Extract the [X, Y] coordinate from the center of the cell holding the provided text.  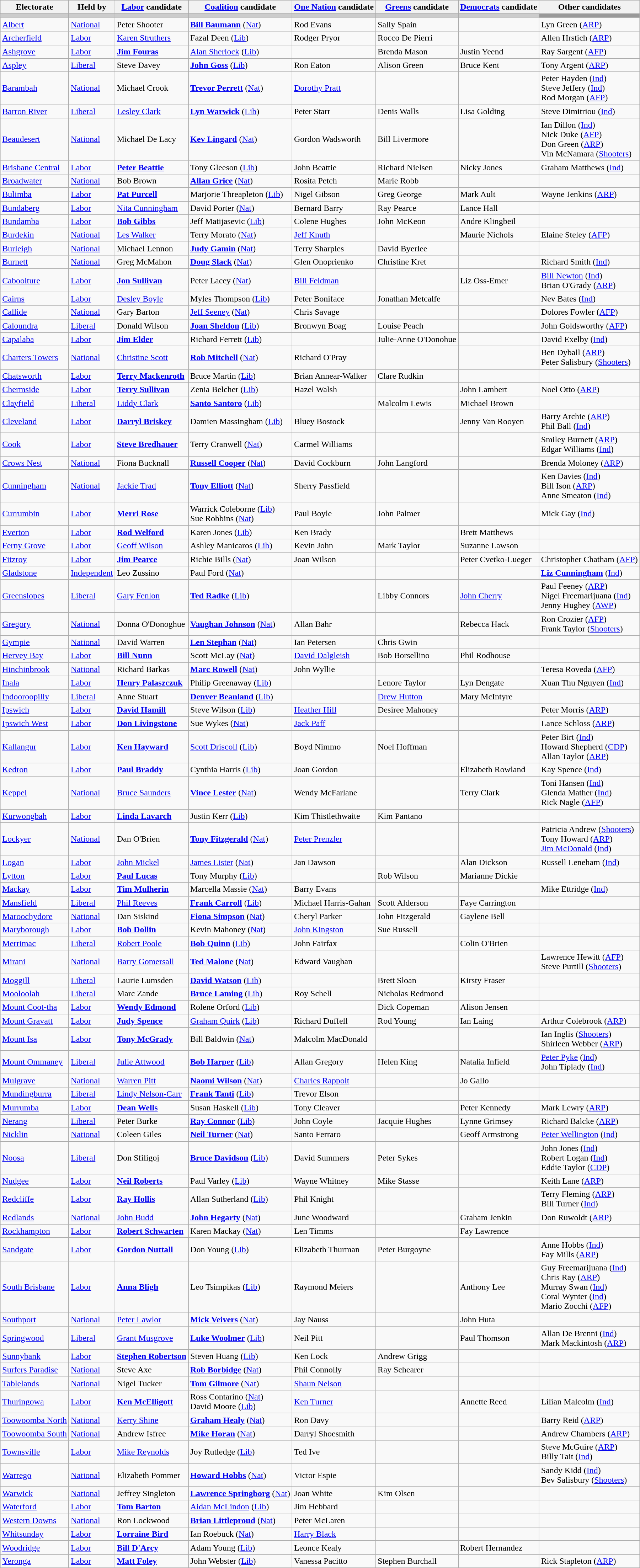
Carmel Williams [334, 444]
Mount Gravatt [35, 1021]
Bundaberg [35, 208]
Cheryl Parker [334, 916]
Aspley [35, 65]
Ray Connor (Lib) [240, 1121]
Rockhampton [35, 1231]
Denver Beanland (Lib) [240, 696]
Doug Slack (Nat) [240, 262]
Bill D'Arcy [151, 1547]
Mark Ault [499, 194]
Peter Beattie [151, 167]
Clare Rudkin [417, 376]
Bundamba [35, 222]
Bluey Bostock [334, 421]
Ron Davy [334, 1420]
Terry Mackenroth [151, 376]
Noel Otto (ARP) [590, 389]
Fay Lawrence [499, 1231]
Andrew Grigg [417, 1356]
Kevin Mahoney (Nat) [240, 930]
Bob Gibbs [151, 222]
Nev Bates (Ind) [590, 299]
Graham Healy (Nat) [240, 1420]
Chris Savage [334, 312]
Guy Freemarijuana (Ind)Chris Ray (ARP)Murray Swan (Ind)Coral Wynter (Ind)Mario Zocchi (AFP) [590, 1287]
John McKeon [417, 222]
Brian Littleproud (Nat) [240, 1520]
Rod Evans [334, 25]
Tablelands [35, 1383]
Neil Turner (Nat) [240, 1135]
Ross Contarino (Nat)David Moore (Lib) [240, 1402]
Surfers Paradise [35, 1370]
Kim Thistlethwaite [334, 816]
Russell Cooper (Nat) [240, 463]
Cunningham [35, 486]
Barambah [35, 88]
Geoff Wilson [151, 546]
Electorate [35, 7]
Mary McIntyre [499, 696]
Paul Varley (Lib) [240, 1181]
Bob Quinn (Lib) [240, 943]
Julie-Anne O'Donohue [417, 339]
Joan Wilson [334, 559]
Justin Yeend [499, 52]
Moggill [35, 980]
Tom Gilmore (Nat) [240, 1383]
Kay Spence (Ind) [590, 770]
Barry Gomersall [151, 961]
Don Ruwoldt (ARP) [590, 1217]
Leonce Kealy [334, 1547]
Lisa Golding [499, 111]
Leo Tsimpikas (Lib) [240, 1287]
Michael Crook [151, 88]
Ted Ive [334, 1452]
Gregory [35, 624]
Matt Foley [151, 1561]
Thuringowa [35, 1402]
Steve Bredhauer [151, 444]
Ian Dillon (Ind)Nick Duke (AFP)Don Green (ARP)Vin McNamara (Shooters) [590, 139]
Gary Barton [151, 312]
John Goss (Lib) [240, 65]
Allan De Brenni (Ind)Mark Mackintosh (ARP) [590, 1338]
Southport [35, 1319]
Jeffrey Singleton [151, 1493]
Helen King [417, 1062]
John Kingston [334, 930]
John Fitzgerald [417, 916]
Mick Gay (Ind) [590, 514]
Philip Greenaway (Lib) [240, 683]
Phil Reeves [151, 903]
Caboolture [35, 280]
Richard Balcke (ARP) [590, 1121]
Rocco De Pierri [417, 38]
Ray Hollis [151, 1199]
Len Stephan (Nat) [240, 642]
John Lambert [499, 389]
Bronwyn Boag [334, 326]
Paul Boyle [334, 514]
Allan Bahr [334, 624]
Dean Wells [151, 1108]
Mirani [35, 961]
Townsville [35, 1452]
Kerry Shine [151, 1420]
Paul Braddy [151, 770]
Tony Cleaver [334, 1108]
Peter McLaren [334, 1520]
Frank Carroll (Lib) [240, 903]
Mike Horan (Nat) [240, 1434]
John Hegarty (Nat) [240, 1217]
Coleen Giles [151, 1135]
Scott Alderson [417, 903]
Pat Purcell [151, 194]
Lindy Nelson-Carr [151, 1094]
Phil Knight [334, 1199]
Ray Schearer [417, 1370]
Albert [35, 25]
Everton [35, 532]
Rob Wilson [417, 876]
Greenslopes [35, 596]
Bulimba [35, 194]
Glen Onoprienko [334, 262]
Liddy Clark [151, 403]
Other candidates [590, 7]
Caloundra [35, 326]
Anne Stuart [151, 696]
Don Sfiligoj [151, 1158]
Kim Olsen [417, 1493]
Elizabeth Pommer [151, 1475]
John Beattie [334, 167]
Michael Brown [499, 403]
Rosita Petch [334, 181]
Bruce Martin (Lib) [240, 376]
Archerfield [35, 38]
Denis Walls [417, 111]
Clayfield [35, 403]
Stephen Burchall [417, 1561]
Tony McGrady [151, 1039]
Joan Gordon [334, 770]
Peter Sykes [417, 1158]
Nigel Gibson [334, 194]
Mark Taylor [417, 546]
Ashgrove [35, 52]
Nerang [35, 1121]
Scott Driscoll (Lib) [240, 747]
Ken McElligott [151, 1402]
Brett Sloan [417, 980]
Desley Boyle [151, 299]
Jacquie Hughes [417, 1121]
Peter Burgoyne [417, 1249]
Victor Espie [334, 1475]
Mount Ommaney [35, 1062]
Peter Kennedy [499, 1108]
Mansfield [35, 903]
Burdekin [35, 235]
Ken Lock [334, 1356]
Steve Axe [151, 1370]
Paul Ford (Nat) [240, 573]
Tim Mulherin [151, 889]
Noosa [35, 1158]
Phil Rodhouse [499, 656]
Toowoomba North [35, 1420]
Paul Thomson [499, 1338]
Marjorie Threapleton (Lib) [240, 194]
Sue Russell [417, 930]
Terry Sharples [334, 249]
One Nation candidate [334, 7]
Jo Gallo [499, 1081]
Chermside [35, 389]
Nicky Jones [499, 167]
Rob Borbidge (Nat) [240, 1370]
Bruce Laming (Lib) [240, 993]
John Webster (Lib) [240, 1561]
Ian Roebuck (Nat) [240, 1534]
Shaun Nelson [334, 1383]
Wendy Edmond [151, 1007]
Lance Hall [499, 208]
Nudgee [35, 1181]
Wayne Jenkins (ARP) [590, 194]
Robert Schwarten [151, 1231]
Tom Barton [151, 1507]
Rob Mitchell (Nat) [240, 358]
Terry Clark [499, 793]
Sue Wykes (Nat) [240, 723]
Natalia Infield [499, 1062]
David Summers [334, 1158]
Allan Grice (Nat) [240, 181]
Tony Argent (ARP) [590, 65]
Karen Struthers [151, 38]
Mackay [35, 889]
Keppel [35, 793]
Trevor Perrett (Nat) [240, 88]
Graham Matthews (Ind) [590, 167]
Burleigh [35, 249]
Peter Hayden (Ind)Steve Jeffery (Ind)Rod Morgan (AFP) [590, 88]
Mike Stasse [417, 1181]
Logan [35, 862]
Bruce Kent [499, 65]
Alison Green [417, 65]
Allen Hrstich (ARP) [590, 38]
Ashley Manicaros (Lib) [240, 546]
Zenia Belcher (Lib) [240, 389]
Fitzroy [35, 559]
Ted Malone (Nat) [240, 961]
Richie Bills (Nat) [240, 559]
Cook [35, 444]
Peter Morris (ARP) [590, 710]
Louise Peach [417, 326]
Callide [35, 312]
Gordon Wadsworth [334, 139]
Justin Kerr (Lib) [240, 816]
Peter Lacey (Nat) [240, 280]
Wayne Whitney [334, 1181]
Brenda Mason [417, 52]
Lawrence Hewitt (AFP)Steve Purtill (Shooters) [590, 961]
Redlands [35, 1217]
Terry Fleming (ARP)Bill Turner (Ind) [590, 1199]
Don Young (Lib) [240, 1249]
Santo Ferraro [334, 1135]
Karen Mackay (Nat) [240, 1231]
Ken Turner [334, 1402]
Mike Reynolds [151, 1452]
Linda Lavarch [151, 816]
Joy Rutledge (Lib) [240, 1452]
Jim Fouras [151, 52]
Bill Feldman [334, 280]
Ian Inglis (Shooters)Shirleen Webber (ARP) [590, 1039]
Waterford [35, 1507]
Inala [35, 683]
Bill Baldwin (Nat) [240, 1039]
Xuan Thu Nguyen (Ind) [590, 683]
Merri Rose [151, 514]
Ray Pearce [417, 208]
Ron Crozier (AFP)Frank Taylor (Shooters) [590, 624]
Malcolm Lewis [417, 403]
Fiona Bucknall [151, 463]
Don Livingstone [151, 723]
Lyn Warwick (Lib) [240, 111]
Aidan McLindon (Lib) [240, 1507]
Sherry Passfield [334, 486]
Len Timms [334, 1231]
Charters Towers [35, 358]
Marie Robb [417, 181]
Ipswich [35, 710]
Damien Massingham (Lib) [240, 421]
Held by [92, 7]
Henry Palaszczuk [151, 683]
Jack Paff [334, 723]
Peter Lawlor [151, 1319]
Dan O'Brien [151, 839]
Barry Evans [334, 889]
Western Downs [35, 1520]
Wendy McFarlane [334, 793]
Lesley Clark [151, 111]
Mundingburra [35, 1094]
Teresa Roveda (AFP) [590, 669]
Ron Lockwood [151, 1520]
Barry Archie (ARP)Phil Ball (Ind) [590, 421]
Richard Ferrett (Lib) [240, 339]
Capalaba [35, 339]
Santo Santoro (Lib) [240, 403]
Crows Nest [35, 463]
Tony Gleeson (Lib) [240, 167]
Annette Reed [499, 1402]
Nicklin [35, 1135]
Robert Hernandez [499, 1547]
Judy Gamin (Nat) [240, 249]
Kurwongbah [35, 816]
Marianne Dickie [499, 876]
Terry Morato (Nat) [240, 235]
Elizabeth Thurman [334, 1249]
Desiree Mahoney [417, 710]
Tony Fitzgerald (Nat) [240, 839]
Robert Poole [151, 943]
Nigel Tucker [151, 1383]
Peter Birt (Ind)Howard Shepherd (CDP)Allan Taylor (ARP) [590, 747]
Allan Sutherland (Lib) [240, 1199]
Peter Boniface [334, 299]
Steve McGuire (ARP)Billy Tait (Ind) [590, 1452]
Jenny Van Rooyen [499, 421]
Beaudesert [35, 139]
Nita Cunningham [151, 208]
Cleveland [35, 421]
Gladstone [35, 573]
Harry Black [334, 1534]
Rick Stapleton (ARP) [590, 1561]
Steve Dimitriou (Ind) [590, 111]
Laurie Lumsden [151, 980]
Lilian Malcolm (Ind) [590, 1402]
Phil Connolly [334, 1370]
John Jones (Ind)Robert Logan (Ind)Eddie Taylor (CDP) [590, 1158]
Andre Klingbeil [499, 222]
Anthony Lee [499, 1287]
Redcliffe [35, 1199]
Jan Dawson [334, 862]
David Warren [151, 642]
David Dalgleish [334, 656]
Patricia Andrew (Shooters)Tony Howard (ARP)Jim McDonald (Ind) [590, 839]
Liz Cunningham (Ind) [590, 573]
Bob Harper (Lib) [240, 1062]
Anna Bligh [151, 1287]
Heather Hill [334, 710]
Noel Hoffman [417, 747]
Leo Zussino [151, 573]
Rod Young [417, 1021]
Warwick [35, 1493]
Brian Annear-Walker [334, 376]
Independent [92, 573]
Tony Murphy (Lib) [240, 876]
Steve Davey [151, 65]
Jonathan Metcalfe [417, 299]
Mike Ettridge (Ind) [590, 889]
Les Walker [151, 235]
Christine Kret [417, 262]
Warrick Coleborne (Lib)Sue Robbins (Nat) [240, 514]
David Exelby (Ind) [590, 339]
Kallangur [35, 747]
Michael Lennon [151, 249]
Cynthia Harris (Lib) [240, 770]
Vaughan Johnson (Nat) [240, 624]
Smiley Burnett (ARP)Edgar Williams (Ind) [590, 444]
Chatsworth [35, 376]
John Mickel [151, 862]
Trevor Elson [334, 1094]
Richard Duffell [334, 1021]
Chris Gwin [417, 642]
Dolores Fowler (AFP) [590, 312]
Lenore Taylor [417, 683]
Suzanne Lawson [499, 546]
Mick Veivers (Nat) [240, 1319]
Woodridge [35, 1547]
John Wyllie [334, 669]
Peter Shooter [151, 25]
Jeff Seeney (Nat) [240, 312]
Steven Huang (Lib) [240, 1356]
Jeff Matijasevic (Lib) [240, 222]
Dan Siskind [151, 916]
Jim Hebbard [334, 1507]
Roy Schell [334, 993]
Cairns [35, 299]
Vanessa Pacitto [334, 1561]
Alan Dickson [499, 862]
Michael Harris-Gahan [334, 903]
Kevin John [334, 546]
Mulgrave [35, 1081]
Joan White [334, 1493]
Drew Hutton [417, 696]
Bob Dollin [151, 930]
Sandgate [35, 1249]
Donna O'Donoghue [151, 624]
Scott McLay (Nat) [240, 656]
Brenda Moloney (ARP) [590, 463]
Bruce Davidson (Lib) [240, 1158]
Bob Borsellino [417, 656]
David Cockburn [334, 463]
Andrew Chambers (ARP) [590, 1434]
Greens candidate [417, 7]
June Woodward [334, 1217]
Sally Spain [417, 25]
Marc Zande [151, 993]
Andrew Isfree [151, 1434]
Naomi Wilson (Nat) [240, 1081]
Lynne Grimsey [499, 1121]
Greg McMahon [151, 262]
Maryborough [35, 930]
Ian Petersen [334, 642]
Keith Lane (ARP) [590, 1181]
John Fairfax [334, 943]
Ian Laing [499, 1021]
Michael De Lacy [151, 139]
Brisbane Central [35, 167]
Colene Hughes [334, 222]
John Budd [151, 1217]
John Cherry [499, 596]
Lawrence Springborg (Nat) [240, 1493]
Ron Eaton [334, 65]
John Goldsworthy (AFP) [590, 326]
Peter Prenzler [334, 839]
Currumbin [35, 514]
Jeff Knuth [334, 235]
South Brisbane [35, 1287]
Terry Sullivan [151, 389]
Edward Vaughan [334, 961]
Yeronga [35, 1561]
Richard Smith (Ind) [590, 262]
Labor candidate [151, 7]
Kirsty Fraser [499, 980]
Peter Cvetko-Lueger [499, 559]
Libby Connors [417, 596]
Darryl Shoesmith [334, 1434]
Elaine Steley (AFP) [590, 235]
Barry Reid (ARP) [590, 1420]
Gordon Nuttall [151, 1249]
Jim Elder [151, 339]
Bill Nunn [151, 656]
Fiona Simpson (Nat) [240, 916]
Joan Sheldon (Lib) [240, 326]
Paul Feeney (ARP)Nigel Freemarijuana (Ind)Jenny Hughey (AWP) [590, 596]
Kedron [35, 770]
Howard Hobbs (Nat) [240, 1475]
Mooloolah [35, 993]
David Hamill [151, 710]
Bill Newton (Ind)Brian O'Grady (ARP) [590, 280]
Ray Sargent (AFP) [590, 52]
Luke Woolmer (Lib) [240, 1338]
Peter Starr [334, 111]
Broadwater [35, 181]
John Huta [499, 1319]
Terry Cranwell (Nat) [240, 444]
Christine Scott [151, 358]
Elizabeth Rowland [499, 770]
Bruce Saunders [151, 793]
Gary Fenlon [151, 596]
Ferny Grove [35, 546]
Lance Schloss (ARP) [590, 723]
Fazal Deen (Lib) [240, 38]
Hazel Walsh [334, 389]
Darryl Briskey [151, 421]
Rolene Orford (Lib) [240, 1007]
Peter Wellington (Ind) [590, 1135]
Mark Lewry (ARP) [590, 1108]
Hinchinbrook [35, 669]
Stephen Robertson [151, 1356]
Greg George [417, 194]
Dorothy Pratt [334, 88]
Lytton [35, 876]
John Langford [417, 463]
Frank Tanti (Lib) [240, 1094]
Colin O'Brien [499, 943]
Ken Brady [334, 532]
Ipswich West [35, 723]
Toni Hansen (Ind)Glenda Mather (Ind)Rick Nagle (AFP) [590, 793]
Alan Sherlock (Lib) [240, 52]
Boyd Nimmo [334, 747]
Peter Burke [151, 1121]
Lockyer [35, 839]
Ken Davies (Ind)Bill Ison (ARP)Anne Smeaton (Ind) [590, 486]
Arthur Colebrook (ARP) [590, 1021]
Faye Carrington [499, 903]
Lyn Green (ARP) [590, 25]
Sandy Kidd (Ind)Bev Salisbury (Shooters) [590, 1475]
Richard Barkas [151, 669]
Warrego [35, 1475]
Richard Nielsen [417, 167]
Marc Rowell (Nat) [240, 669]
John Coyle [334, 1121]
Graham Quirk (Lib) [240, 1021]
Whitsunday [35, 1534]
Toowoomba South [35, 1434]
David Watson (Lib) [240, 980]
Julie Attwood [151, 1062]
Brett Matthews [499, 532]
Susan Haskell (Lib) [240, 1108]
Liz Oss-Emer [499, 280]
Richard O'Pray [334, 358]
Myles Thompson (Lib) [240, 299]
Gaylene Bell [499, 916]
Nicholas Redmond [417, 993]
Lyn Dengate [499, 683]
Graham Jenkin [499, 1217]
Rodger Pryor [334, 38]
Karen Jones (Lib) [240, 532]
David Byerlee [417, 249]
Steve Wilson (Lib) [240, 710]
Peter Pyke (Ind)John Tiplady (Ind) [590, 1062]
Donald Wilson [151, 326]
Geoff Armstrong [499, 1135]
Marcella Massie (Nat) [240, 889]
Bill Baumann (Nat) [240, 25]
Christopher Chatham (AFP) [590, 559]
Jon Sullivan [151, 280]
Mount Isa [35, 1039]
Neil Pitt [334, 1338]
Rebecca Hack [499, 624]
Maurie Nichols [499, 235]
Anne Hobbs (Ind)Fay Mills (ARP) [590, 1249]
Neil Roberts [151, 1181]
Springwood [35, 1338]
Merrimac [35, 943]
Grant Musgrove [151, 1338]
Sunnybank [35, 1356]
Russell Leneham (Ind) [590, 862]
Allan Gregory [334, 1062]
Malcolm MacDonald [334, 1039]
Ted Radke (Lib) [240, 596]
Bernard Barry [334, 208]
Ken Hayward [151, 747]
Maroochydore [35, 916]
Mount Coot-tha [35, 1007]
Jay Nauss [334, 1319]
Tony Elliott (Nat) [240, 486]
Burnett [35, 262]
Vince Lester (Nat) [240, 793]
Paul Lucas [151, 876]
James Lister (Nat) [240, 862]
Bob Brown [151, 181]
John Palmer [417, 514]
Democrats candidate [499, 7]
Lorraine Bird [151, 1534]
Hervey Bay [35, 656]
Coalition candidate [240, 7]
Jackie Trad [151, 486]
Ben Dyball (ARP)Peter Salisbury (Shooters) [590, 358]
Indooroopilly [35, 696]
Adam Young (Lib) [240, 1547]
Warren Pitt [151, 1081]
Raymond Meiers [334, 1287]
Judy Spence [151, 1021]
David Porter (Nat) [240, 208]
Jim Pearce [151, 559]
Kim Pantano [417, 816]
Gympie [35, 642]
Rod Welford [151, 532]
Kev Lingard (Nat) [240, 139]
Barron River [35, 111]
Charles Rappolt [334, 1081]
Murrumba [35, 1108]
Alison Jensen [499, 1007]
Dick Copeman [417, 1007]
Bill Livermore [417, 139]
